Extract the [x, y] coordinate from the center of the cell holding the provided text.  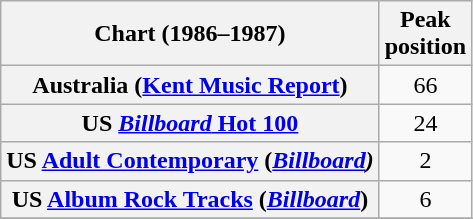
66 [425, 85]
Peakposition [425, 34]
2 [425, 161]
Chart (1986–1987) [190, 34]
24 [425, 123]
US Album Rock Tracks (Billboard) [190, 199]
US Billboard Hot 100 [190, 123]
US Adult Contemporary (Billboard) [190, 161]
6 [425, 199]
Australia (Kent Music Report) [190, 85]
